Detect which cell encompasses the target text, then output its [x, y] center coordinate. 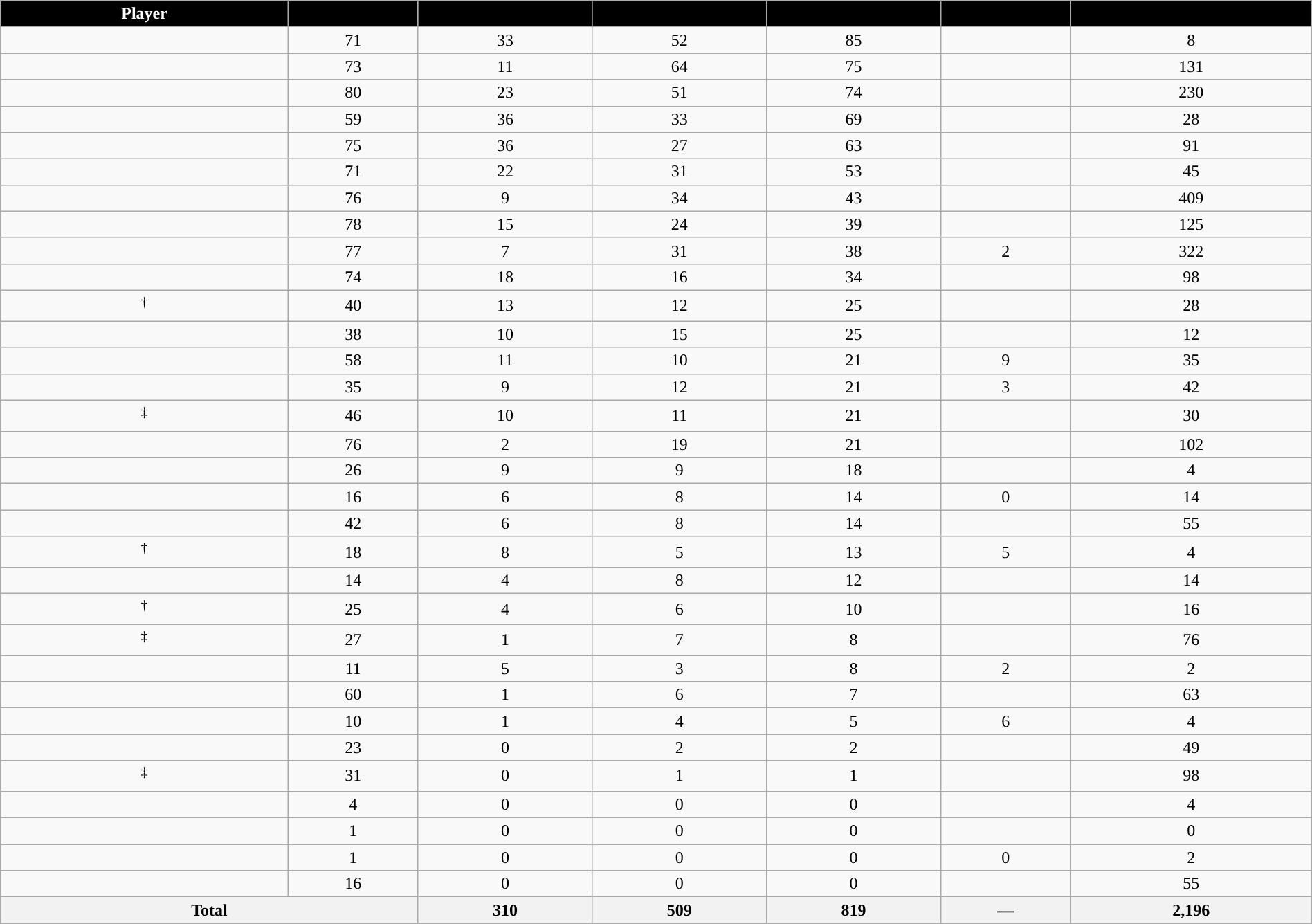
60 [353, 695]
26 [353, 471]
102 [1191, 444]
52 [680, 40]
2,196 [1191, 910]
131 [1191, 66]
230 [1191, 93]
73 [353, 66]
80 [353, 93]
819 [854, 910]
310 [505, 910]
30 [1191, 415]
43 [854, 198]
59 [353, 119]
91 [1191, 145]
51 [680, 93]
22 [505, 172]
19 [680, 444]
409 [1191, 198]
49 [1191, 748]
Player [145, 14]
39 [854, 224]
125 [1191, 224]
77 [353, 251]
69 [854, 119]
40 [353, 306]
78 [353, 224]
24 [680, 224]
85 [854, 40]
509 [680, 910]
45 [1191, 172]
46 [353, 415]
58 [353, 361]
Total [209, 910]
53 [854, 172]
322 [1191, 251]
— [1005, 910]
64 [680, 66]
